Output the (x, y) coordinate of the center of the cell containing the given text.  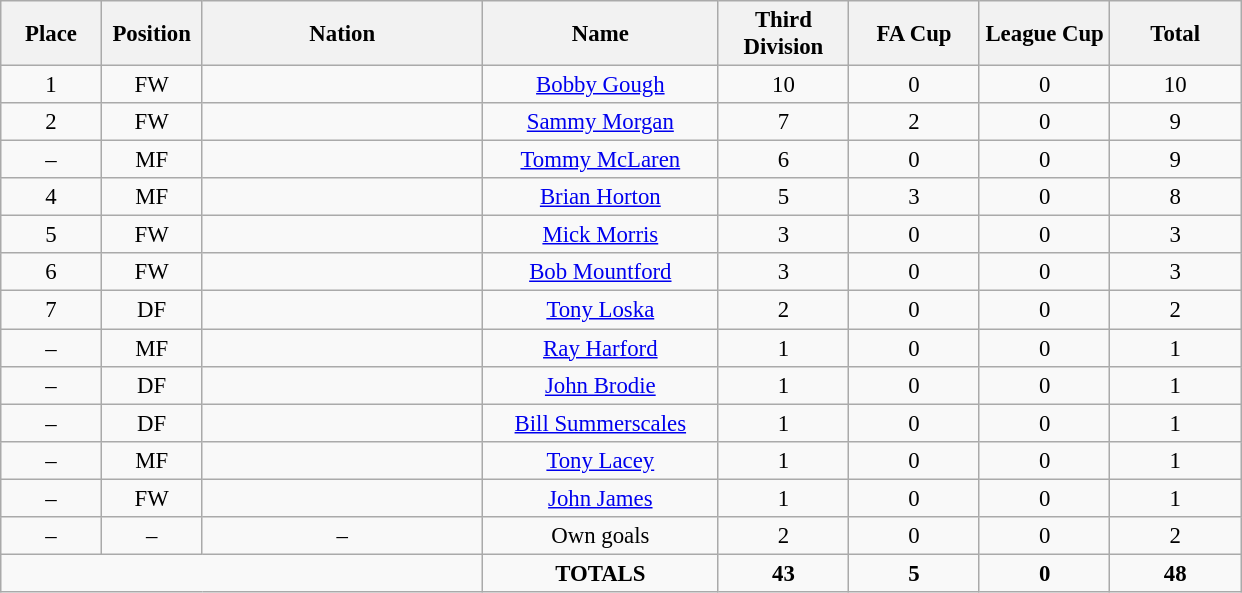
TOTALS (601, 573)
Nation (342, 34)
Bob Mountford (601, 273)
48 (1176, 573)
Position (152, 34)
8 (1176, 197)
Name (601, 34)
Brian Horton (601, 197)
Tommy McLaren (601, 160)
Mick Morris (601, 235)
Ray Harford (601, 348)
Sammy Morgan (601, 122)
Tony Lacey (601, 460)
Third Division (784, 34)
Tony Loska (601, 310)
4 (52, 197)
League Cup (1044, 34)
Place (52, 34)
John James (601, 498)
Total (1176, 34)
Own goals (601, 536)
FA Cup (914, 34)
John Brodie (601, 385)
Bill Summerscales (601, 423)
43 (784, 573)
Bobby Gough (601, 85)
